Pinpoint the cell where the given text exists, returning its [X, Y] midpoint coordinate. 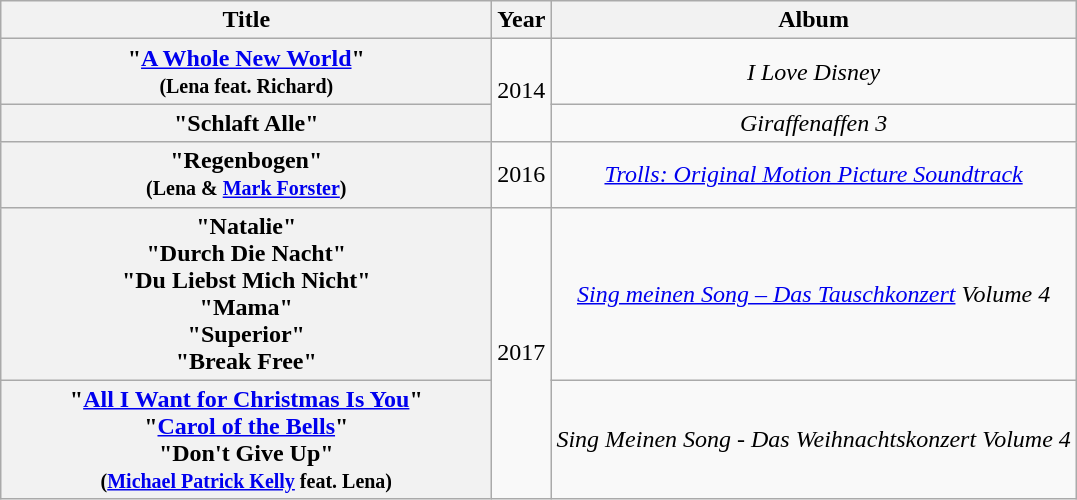
"Regenbogen"(Lena & Mark Forster) [246, 174]
2017 [522, 353]
"Natalie""Durch Die Nacht""Du Liebst Mich Nicht""Mama""Superior""Break Free" [246, 294]
Year [522, 20]
I Love Disney [814, 72]
Album [814, 20]
2014 [522, 90]
Title [246, 20]
"Schlaft Alle" [246, 123]
Giraffenaffen 3 [814, 123]
"A Whole New World"(Lena feat. Richard) [246, 72]
Sing meinen Song – Das Tauschkonzert Volume 4 [814, 294]
Trolls: Original Motion Picture Soundtrack [814, 174]
Sing Meinen Song - Das Weihnachtskonzert Volume 4 [814, 440]
2016 [522, 174]
"All I Want for Christmas Is You""Carol of the Bells""Don't Give Up"(Michael Patrick Kelly feat. Lena) [246, 440]
